From the cell containing the given text, extract its center point as (X, Y) coordinate. 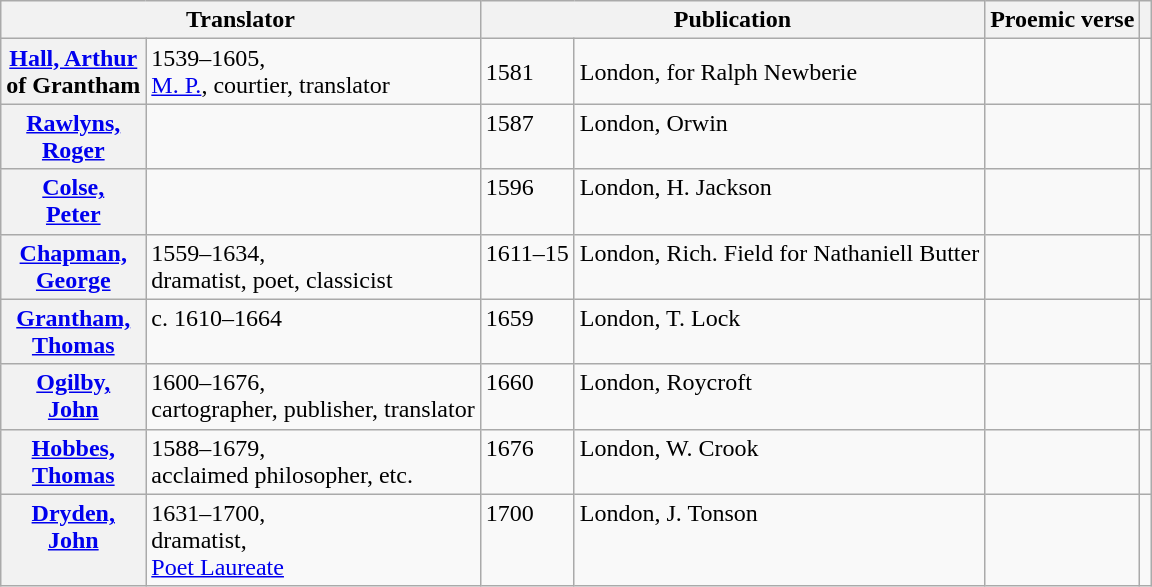
Translator (240, 20)
Chapman,George (74, 266)
London, Orwin (779, 136)
1539–1605,M. P., courtier, translator (313, 72)
London, for Ralph Newberie (779, 72)
London, Roycroft (779, 396)
London, Rich. Field for Nathaniell Butter (779, 266)
Rawlyns,Roger (74, 136)
1631–1700,dramatist,Poet Laureate (313, 540)
Dryden,John (74, 540)
Colse,Peter (74, 202)
Proemic verse (1062, 20)
1611–15 (527, 266)
1581 (527, 72)
Hobbes,Thomas (74, 462)
London, T. Lock (779, 332)
1596 (527, 202)
Grantham,Thomas (74, 332)
c. 1610–1664 (313, 332)
1587 (527, 136)
London, W. Crook (779, 462)
1588–1679,acclaimed philosopher, etc. (313, 462)
London, J. Tonson (779, 540)
London, H. Jackson (779, 202)
1559–1634,dramatist, poet, classicist (313, 266)
1660 (527, 396)
Publication (732, 20)
1676 (527, 462)
1700 (527, 540)
Ogilby,John (74, 396)
Hall, Arthurof Grantham (74, 72)
1600–1676,cartographer, publisher, translator (313, 396)
1659 (527, 332)
